Identify which cell holds the provided text, then report its [x, y] central coordinate. 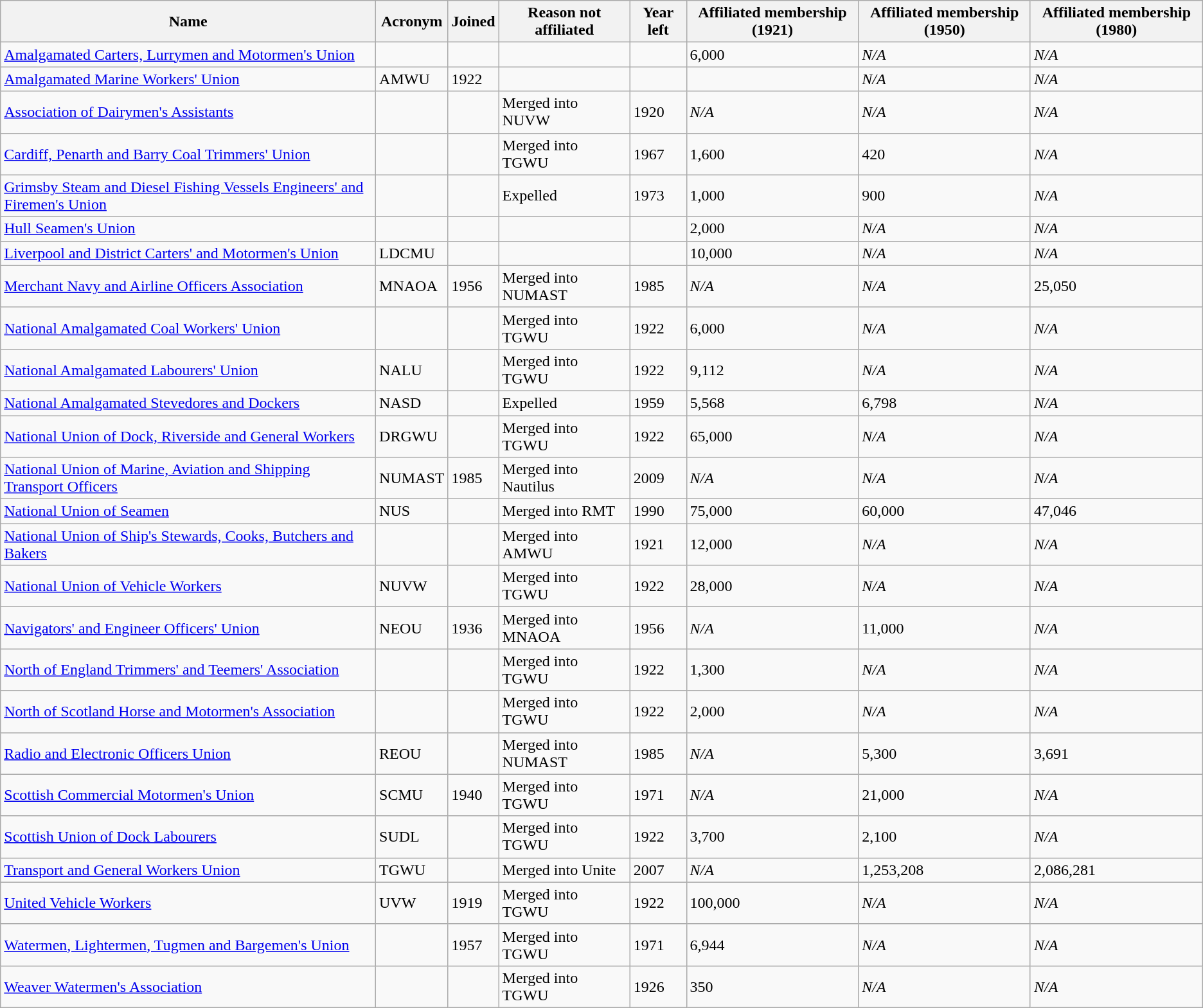
Navigators' and Engineer Officers' Union [188, 628]
100,000 [772, 903]
1926 [658, 987]
25,050 [1116, 287]
North of Scotland Horse and Motormen's Association [188, 712]
TGWU [412, 870]
12,000 [772, 545]
Grimsby Steam and Diesel Fishing Vessels Engineers' and Firemen's Union [188, 195]
REOU [412, 753]
6,798 [945, 403]
6,944 [772, 944]
10,000 [772, 253]
Amalgamated Marine Workers' Union [188, 79]
Weaver Watermen's Association [188, 987]
900 [945, 195]
Association of Dairymen's Assistants [188, 112]
5,568 [772, 403]
Amalgamated Carters, Lurrymen and Motormen's Union [188, 55]
National Amalgamated Stevedores and Dockers [188, 403]
2,086,281 [1116, 870]
Acronym [412, 22]
NUMAST [412, 478]
Merged into MNAOA [564, 628]
United Vehicle Workers [188, 903]
Joined [473, 22]
Radio and Electronic Officers Union [188, 753]
Merged into NUVW [564, 112]
Affiliated membership (1980) [1116, 22]
Merged into AMWU [564, 545]
1,600 [772, 154]
Affiliated membership (1950) [945, 22]
2009 [658, 478]
1921 [658, 545]
National Union of Marine, Aviation and Shipping Transport Officers [188, 478]
Merged into Nautilus [564, 478]
National Amalgamated Labourers' Union [188, 370]
Merged into Unite [564, 870]
1990 [658, 511]
1957 [473, 944]
75,000 [772, 511]
Transport and General Workers Union [188, 870]
Affiliated membership (1921) [772, 22]
65,000 [772, 436]
Scottish Union of Dock Labourers [188, 836]
2007 [658, 870]
National Union of Ship's Stewards, Cooks, Butchers and Bakers [188, 545]
11,000 [945, 628]
SCMU [412, 795]
LDCMU [412, 253]
28,000 [772, 586]
60,000 [945, 511]
1959 [658, 403]
National Union of Vehicle Workers [188, 586]
1967 [658, 154]
1920 [658, 112]
Year left [658, 22]
SUDL [412, 836]
NUS [412, 511]
1940 [473, 795]
1,253,208 [945, 870]
NEOU [412, 628]
1,000 [772, 195]
1,300 [772, 669]
Merged into RMT [564, 511]
DRGWU [412, 436]
Cardiff, Penarth and Barry Coal Trimmers' Union [188, 154]
21,000 [945, 795]
North of England Trimmers' and Teemers' Association [188, 669]
9,112 [772, 370]
National Amalgamated Coal Workers' Union [188, 328]
47,046 [1116, 511]
Liverpool and District Carters' and Motormen's Union [188, 253]
420 [945, 154]
1936 [473, 628]
3,691 [1116, 753]
1919 [473, 903]
NUVW [412, 586]
3,700 [772, 836]
National Union of Dock, Riverside and General Workers [188, 436]
Scottish Commercial Motormen's Union [188, 795]
UVW [412, 903]
Hull Seamen's Union [188, 229]
Name [188, 22]
Merchant Navy and Airline Officers Association [188, 287]
350 [772, 987]
Reason not affiliated [564, 22]
NASD [412, 403]
National Union of Seamen [188, 511]
MNAOA [412, 287]
5,300 [945, 753]
NALU [412, 370]
Watermen, Lightermen, Tugmen and Bargemen's Union [188, 944]
2,100 [945, 836]
AMWU [412, 79]
1973 [658, 195]
